Find where the given text appears and provide that cell's center as [X, Y] coordinate. 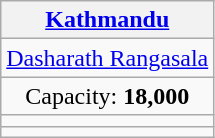
Kathmandu [108, 20]
Capacity: 18,000 [108, 96]
Dasharath Rangasala [108, 58]
